Capture the cell that displays the provided text and extract its [x, y] central coordinate. 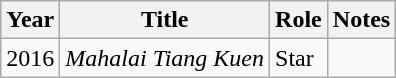
Mahalai Tiang Kuen [165, 58]
Role [299, 20]
Year [30, 20]
2016 [30, 58]
Notes [361, 20]
Star [299, 58]
Title [165, 20]
